Scan for the cell matching the given text and deliver its [X, Y] coordinate at center. 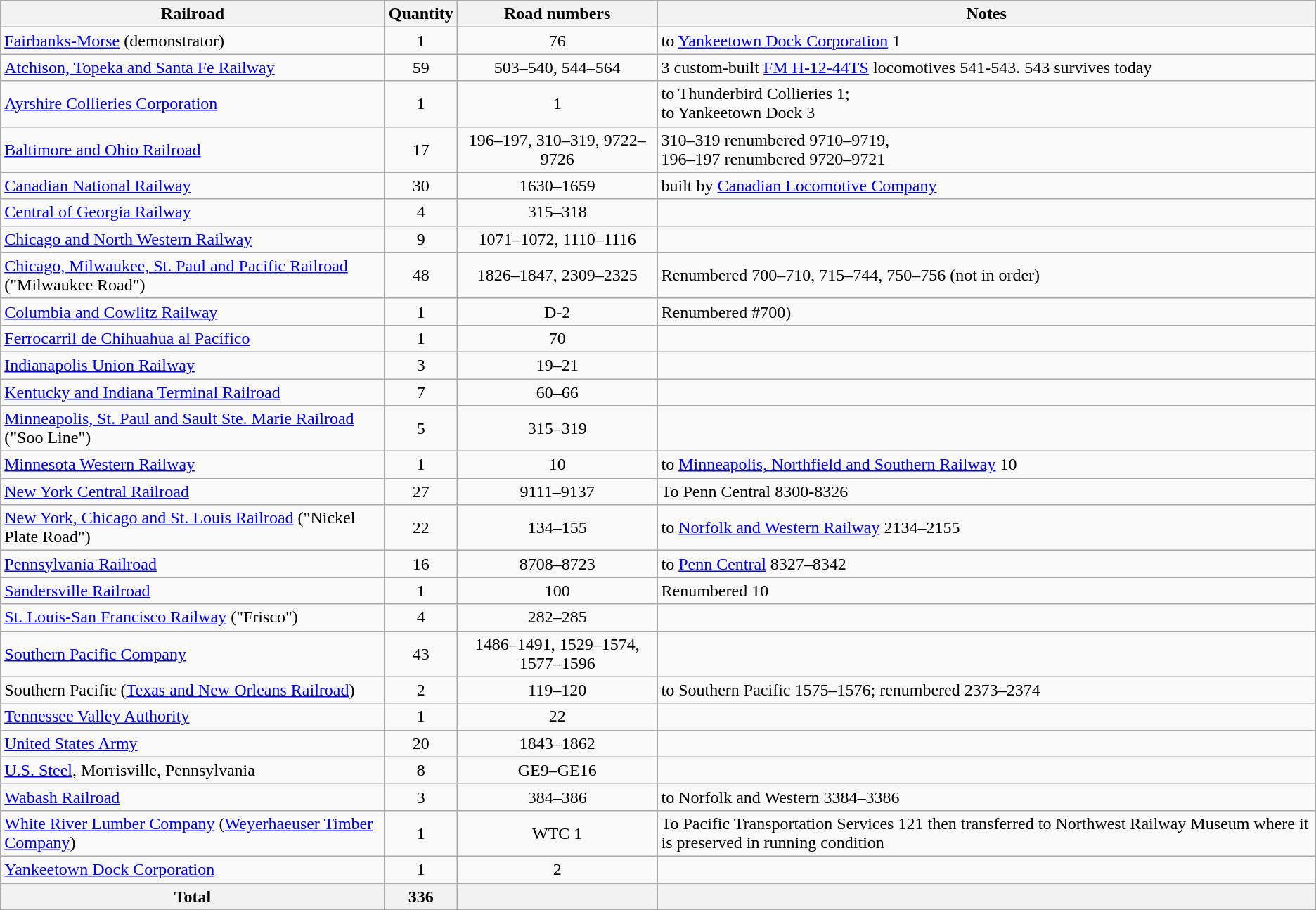
Pennsylvania Railroad [193, 564]
5 [420, 429]
Road numbers [557, 14]
1843–1862 [557, 743]
43 [420, 654]
Southern Pacific Company [193, 654]
100 [557, 591]
384–386 [557, 797]
76 [557, 41]
Atchison, Topeka and Santa Fe Railway [193, 68]
19–21 [557, 365]
to Norfolk and Western 3384–3386 [986, 797]
Tennessee Valley Authority [193, 717]
St. Louis-San Francisco Railway ("Frisco") [193, 617]
1486–1491, 1529–1574, 1577–1596 [557, 654]
to Penn Central 8327–8342 [986, 564]
Renumbered 700–710, 715–744, 750–756 (not in order) [986, 276]
Chicago, Milwaukee, St. Paul and Pacific Railroad ("Milwaukee Road") [193, 276]
Minnesota Western Railway [193, 465]
to Yankeetown Dock Corporation 1 [986, 41]
1071–1072, 1110–1116 [557, 239]
Ferrocarril de Chihuahua al Pacífico [193, 338]
Railroad [193, 14]
70 [557, 338]
8 [420, 770]
59 [420, 68]
Sandersville Railroad [193, 591]
Central of Georgia Railway [193, 212]
Southern Pacific (Texas and New Orleans Railroad) [193, 690]
D-2 [557, 312]
To Pacific Transportation Services 121 then transferred to Northwest Railway Museum where it is preserved in running condition [986, 833]
WTC 1 [557, 833]
built by Canadian Locomotive Company [986, 186]
Renumbered 10 [986, 591]
48 [420, 276]
New York Central Railroad [193, 492]
16 [420, 564]
United States Army [193, 743]
315–318 [557, 212]
196–197, 310–319, 9722–9726 [557, 149]
9 [420, 239]
119–120 [557, 690]
1630–1659 [557, 186]
Ayrshire Collieries Corporation [193, 104]
503–540, 544–564 [557, 68]
Kentucky and Indiana Terminal Railroad [193, 392]
282–285 [557, 617]
to Minneapolis, Northfield and Southern Railway 10 [986, 465]
Baltimore and Ohio Railroad [193, 149]
30 [420, 186]
60–66 [557, 392]
20 [420, 743]
8708–8723 [557, 564]
To Penn Central 8300-8326 [986, 492]
7 [420, 392]
Canadian National Railway [193, 186]
17 [420, 149]
1826–1847, 2309–2325 [557, 276]
to Southern Pacific 1575–1576; renumbered 2373–2374 [986, 690]
U.S. Steel, Morrisville, Pennsylvania [193, 770]
Quantity [420, 14]
New York, Chicago and St. Louis Railroad ("Nickel Plate Road") [193, 527]
27 [420, 492]
315–319 [557, 429]
10 [557, 465]
Renumbered #700) [986, 312]
Columbia and Cowlitz Railway [193, 312]
Total [193, 897]
White River Lumber Company (Weyerhaeuser Timber Company) [193, 833]
134–155 [557, 527]
Indianapolis Union Railway [193, 365]
Notes [986, 14]
Chicago and North Western Railway [193, 239]
3 custom-built FM H-12-44TS locomotives 541-543. 543 survives today [986, 68]
Minneapolis, St. Paul and Sault Ste. Marie Railroad ("Soo Line") [193, 429]
GE9–GE16 [557, 770]
Fairbanks-Morse (demonstrator) [193, 41]
Yankeetown Dock Corporation [193, 869]
336 [420, 897]
9111–9137 [557, 492]
310–319 renumbered 9710–9719,196–197 renumbered 9720–9721 [986, 149]
to Thunderbird Collieries 1;to Yankeetown Dock 3 [986, 104]
to Norfolk and Western Railway 2134–2155 [986, 527]
Wabash Railroad [193, 797]
